Return (x, y) of the center of cell containing provided text 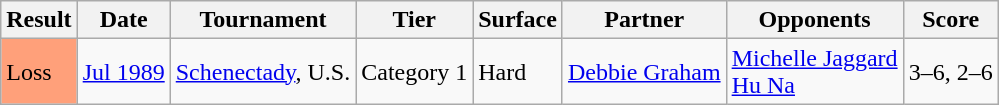
Opponents (814, 20)
Michelle Jaggard Hu Na (814, 72)
Partner (644, 20)
Score (950, 20)
Debbie Graham (644, 72)
Date (124, 20)
Result (39, 20)
Jul 1989 (124, 72)
Category 1 (414, 72)
3–6, 2–6 (950, 72)
Tier (414, 20)
Schenectady, U.S. (262, 72)
Hard (518, 72)
Loss (39, 72)
Tournament (262, 20)
Surface (518, 20)
